Scan for the cell matching the given text and deliver its (x, y) coordinate at center. 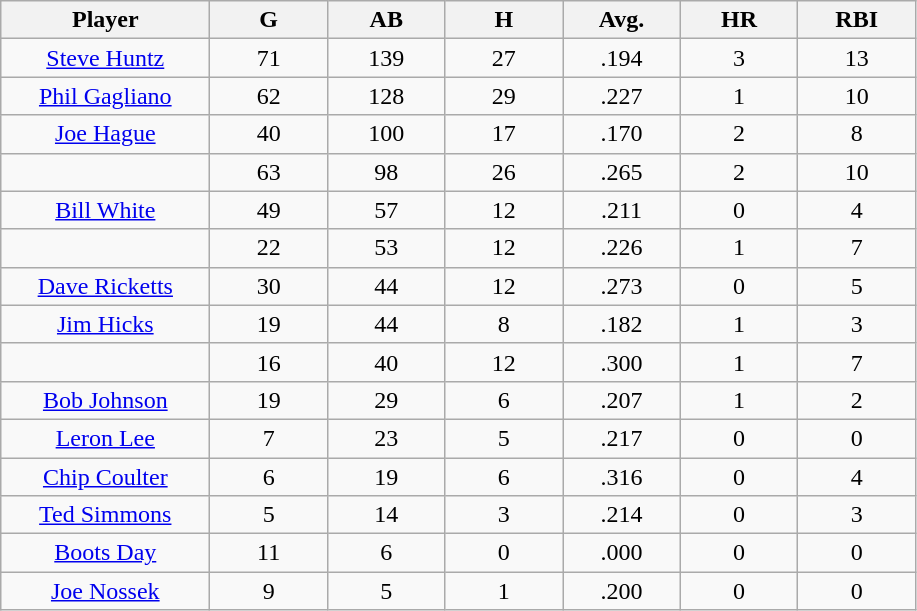
Bill White (106, 210)
Boots Day (106, 553)
Steve Huntz (106, 58)
Ted Simmons (106, 515)
H (504, 20)
53 (386, 248)
30 (269, 286)
62 (269, 96)
Joe Hague (106, 134)
49 (269, 210)
11 (269, 553)
14 (386, 515)
17 (504, 134)
Dave Ricketts (106, 286)
Chip Coulter (106, 477)
.000 (622, 553)
13 (857, 58)
9 (269, 591)
.273 (622, 286)
71 (269, 58)
57 (386, 210)
.207 (622, 400)
.182 (622, 324)
23 (386, 438)
.200 (622, 591)
16 (269, 362)
HR (739, 20)
63 (269, 172)
.170 (622, 134)
98 (386, 172)
22 (269, 248)
.265 (622, 172)
Joe Nossek (106, 591)
139 (386, 58)
.194 (622, 58)
Leron Lee (106, 438)
.316 (622, 477)
26 (504, 172)
Bob Johnson (106, 400)
AB (386, 20)
27 (504, 58)
.211 (622, 210)
128 (386, 96)
RBI (857, 20)
Jim Hicks (106, 324)
.300 (622, 362)
.217 (622, 438)
Phil Gagliano (106, 96)
.226 (622, 248)
.227 (622, 96)
Avg. (622, 20)
G (269, 20)
.214 (622, 515)
100 (386, 134)
Player (106, 20)
